Pinpoint the cell where the given text exists, returning its [x, y] midpoint coordinate. 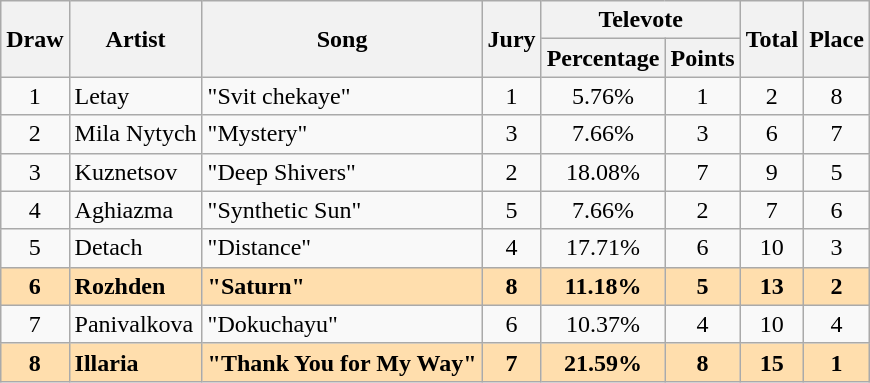
Kuznetsov [136, 172]
Song [342, 39]
"Deep Shivers" [342, 172]
Panivalkova [136, 324]
Total [772, 39]
"Saturn" [342, 286]
Televote [640, 20]
5.76% [603, 96]
15 [772, 362]
"Mystery" [342, 134]
Rozhden [136, 286]
Place [837, 39]
Illaria [136, 362]
Jury [512, 39]
21.59% [603, 362]
10.37% [603, 324]
11.18% [603, 286]
Artist [136, 39]
Draw [35, 39]
"Dokuchayu" [342, 324]
Detach [136, 248]
Letay [136, 96]
"Thank You for My Way" [342, 362]
17.71% [603, 248]
Points [702, 58]
18.08% [603, 172]
"Distance" [342, 248]
13 [772, 286]
9 [772, 172]
Aghiazma [136, 210]
"Synthetic Sun" [342, 210]
"Svit chekaye" [342, 96]
Mila Nytych [136, 134]
Percentage [603, 58]
